Pinpoint the cell where the given text exists, returning its (x, y) midpoint coordinate. 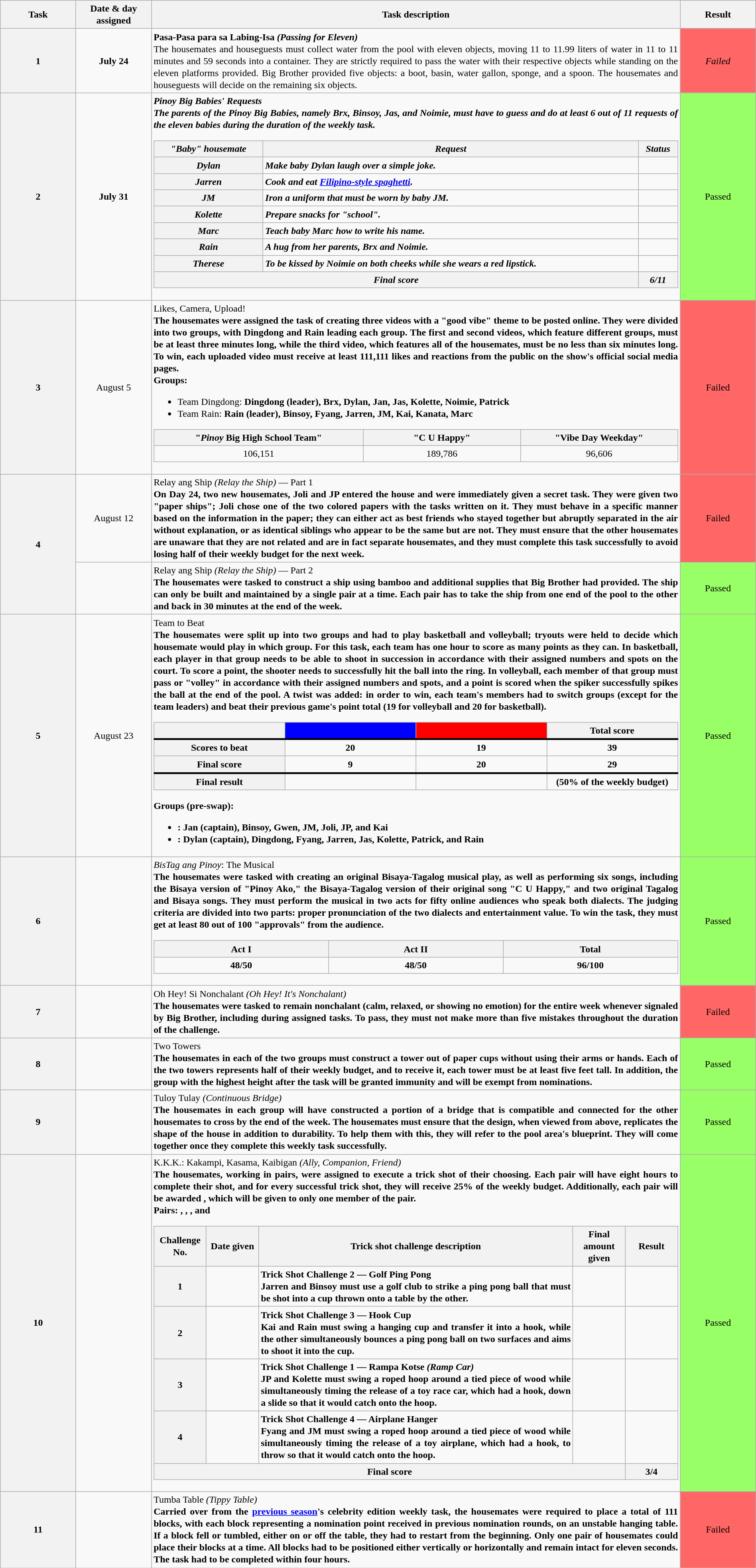
Make baby Dylan laugh over a simple joke. (451, 165)
Status (658, 149)
July 31 (113, 196)
Date given (232, 1246)
8 (38, 1064)
Marc (209, 230)
Total score (612, 731)
Date & dayassigned (113, 14)
July 24 (113, 61)
10 (38, 1323)
Final result (219, 782)
106,151 (258, 453)
11 (38, 1529)
"Pinoy Big High School Team" (258, 438)
Final amount given (599, 1246)
Challenge No. (180, 1246)
Cook and eat Filipino-style spaghetti. (451, 182)
3/4 (652, 1471)
Scores to beat (219, 748)
To be kissed by Noimie on both cheeks while she wears a red lipstick. (451, 264)
August 23 (113, 736)
August 5 (113, 387)
39 (612, 748)
Trick shot challenge description (416, 1246)
"Baby" housemate (209, 149)
JM (209, 198)
29 (612, 764)
Act I (241, 949)
19 (481, 748)
"C U Happy" (442, 438)
Jarren (209, 182)
Act II (416, 949)
Kolette (209, 214)
Teach baby Marc how to write his name. (451, 230)
6/11 (658, 280)
Prepare snacks for "school". (451, 214)
(50% of the weekly budget) (612, 782)
Request (451, 149)
A hug from her parents, Brx and Noimie. (451, 247)
5 (38, 736)
Therese (209, 264)
"Vibe Day Weekday" (599, 438)
Total (591, 949)
96/100 (591, 965)
August 12 (113, 518)
Rain (209, 247)
6 (38, 921)
189,786 (442, 453)
Iron a uniform that must be worn by baby JM. (451, 198)
96,606 (599, 453)
Task (38, 14)
Dylan (209, 165)
7 (38, 1011)
Task description (416, 14)
